Scan for the cell matching the given text and deliver its [x, y] coordinate at center. 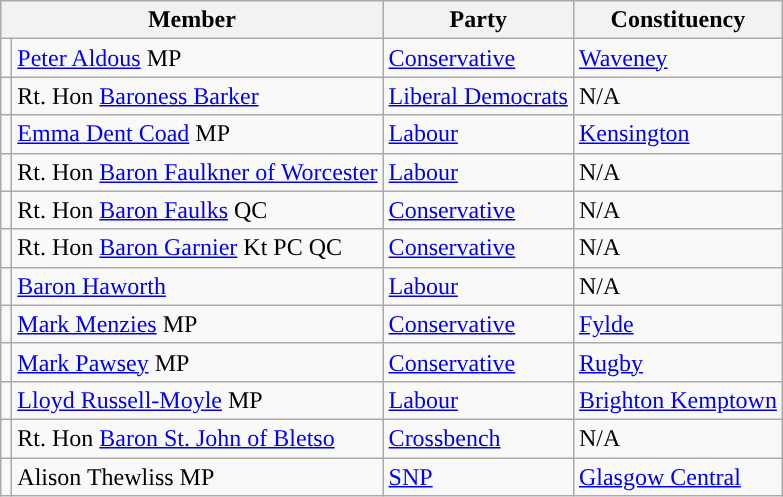
Alison Thewliss MP [198, 477]
Emma Dent Coad MP [198, 134]
Glasgow Central [678, 477]
Member [192, 20]
Waveney [678, 58]
Rt. Hon Baron Garnier Kt PC QC [198, 248]
Brighton Kemptown [678, 400]
Lloyd Russell-Moyle MP [198, 400]
Rt. Hon Baron St. John of Bletso [198, 438]
Mark Menzies MP [198, 324]
Rt. Hon Baroness Barker [198, 96]
Peter Aldous MP [198, 58]
Rt. Hon Baron Faulkner of Worcester [198, 172]
Fylde [678, 324]
Party [478, 20]
Rugby [678, 362]
Constituency [678, 20]
Liberal Democrats [478, 96]
Baron Haworth [198, 286]
Crossbench [478, 438]
SNP [478, 477]
Mark Pawsey MP [198, 362]
Kensington [678, 134]
Rt. Hon Baron Faulks QC [198, 210]
